Locate the cell with the specified text and output its (x, y) center coordinate. 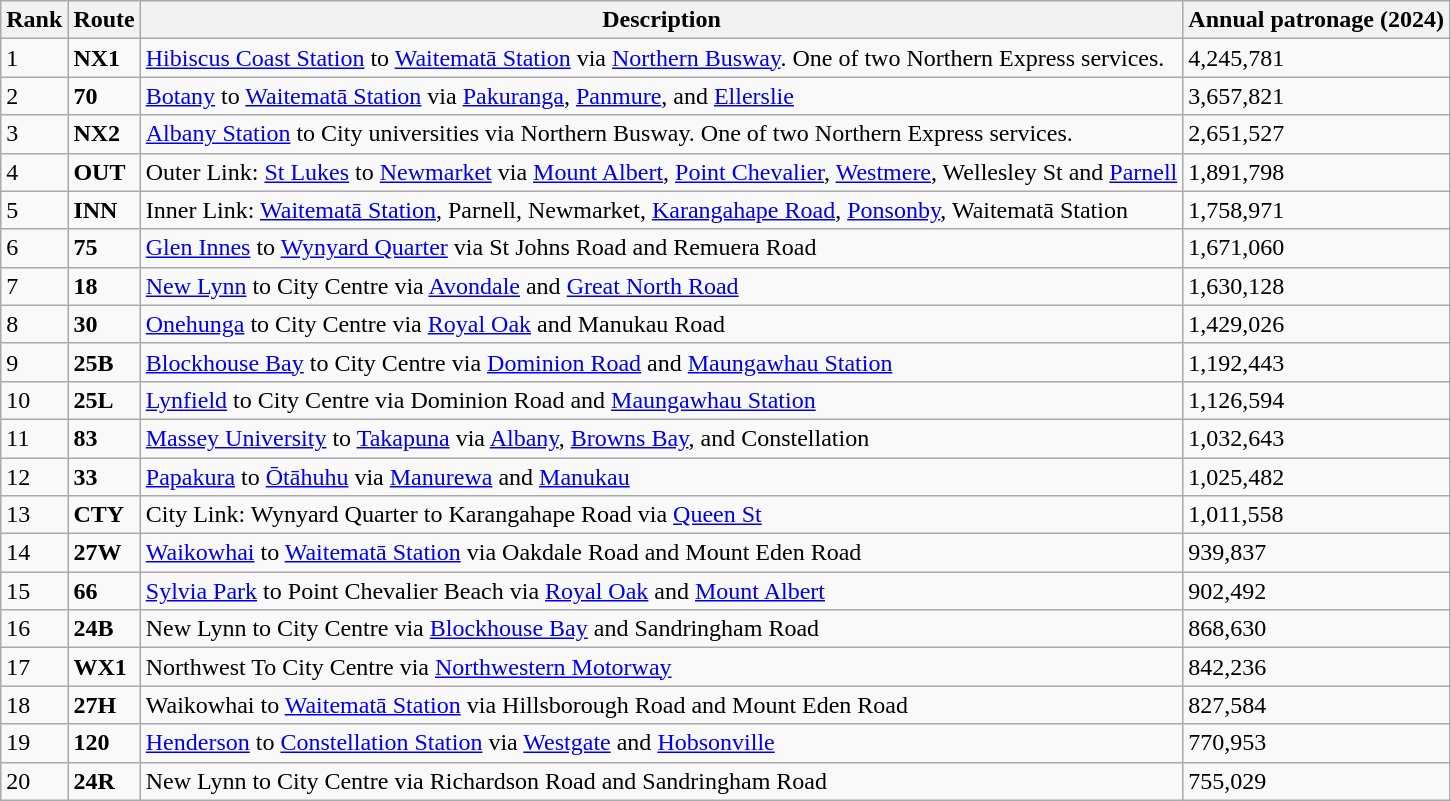
30 (104, 324)
83 (104, 438)
Lynfield to City Centre via Dominion Road and Maungawhau Station (662, 400)
1,032,643 (1316, 438)
NX1 (104, 58)
6 (34, 248)
1,630,128 (1316, 286)
Albany Station to City universities via Northern Busway. One of two Northern Express services. (662, 134)
1,891,798 (1316, 172)
939,837 (1316, 553)
25B (104, 362)
19 (34, 743)
11 (34, 438)
3 (34, 134)
NX2 (104, 134)
755,029 (1316, 781)
Massey University to Takapuna via Albany, Browns Bay, and Constellation (662, 438)
New Lynn to City Centre via Richardson Road and Sandringham Road (662, 781)
27H (104, 705)
WX1 (104, 667)
Rank (34, 20)
20 (34, 781)
CTY (104, 515)
Outer Link: St Lukes to Newmarket via Mount Albert, Point Chevalier, Westmere, Wellesley St and Parnell (662, 172)
24R (104, 781)
770,953 (1316, 743)
868,630 (1316, 629)
10 (34, 400)
27W (104, 553)
2 (34, 96)
902,492 (1316, 591)
Waikowhai to Waitematā Station via Oakdale Road and Mount Eden Road (662, 553)
1,671,060 (1316, 248)
5 (34, 210)
Route (104, 20)
Botany to Waitematā Station via Pakuranga, Panmure, and Ellerslie (662, 96)
2,651,527 (1316, 134)
24B (104, 629)
1,192,443 (1316, 362)
New Lynn to City Centre via Blockhouse Bay and Sandringham Road (662, 629)
Glen Innes to Wynyard Quarter via St Johns Road and Remuera Road (662, 248)
1,025,482 (1316, 477)
7 (34, 286)
Waikowhai to Waitematā Station via Hillsborough Road and Mount Eden Road (662, 705)
827,584 (1316, 705)
13 (34, 515)
1,758,971 (1316, 210)
Northwest To City Centre via Northwestern Motorway (662, 667)
25L (104, 400)
70 (104, 96)
33 (104, 477)
1,126,594 (1316, 400)
Onehunga to City Centre via Royal Oak and Manukau Road (662, 324)
842,236 (1316, 667)
16 (34, 629)
Blockhouse Bay to City Centre via Dominion Road and Maungawhau Station (662, 362)
4 (34, 172)
9 (34, 362)
12 (34, 477)
1 (34, 58)
8 (34, 324)
1,429,026 (1316, 324)
New Lynn to City Centre via Avondale and Great North Road (662, 286)
INN (104, 210)
15 (34, 591)
Henderson to Constellation Station via Westgate and Hobsonville (662, 743)
4,245,781 (1316, 58)
Annual patronage (2024) (1316, 20)
66 (104, 591)
Description (662, 20)
17 (34, 667)
1,011,558 (1316, 515)
3,657,821 (1316, 96)
City Link: Wynyard Quarter to Karangahape Road via Queen St (662, 515)
75 (104, 248)
14 (34, 553)
Inner Link: Waitematā Station, Parnell, Newmarket, Karangahape Road, Ponsonby, Waitematā Station (662, 210)
OUT (104, 172)
Hibiscus Coast Station to Waitematā Station via Northern Busway. One of two Northern Express services. (662, 58)
Papakura to Ōtāhuhu via Manurewa and Manukau (662, 477)
Sylvia Park to Point Chevalier Beach via Royal Oak and Mount Albert (662, 591)
120 (104, 743)
